Return (X, Y) of the center of cell containing provided text 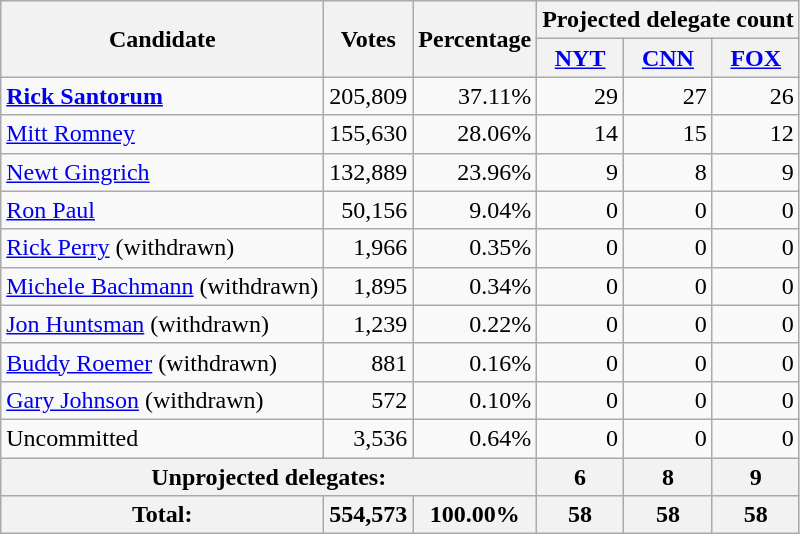
0.10% (475, 400)
50,156 (368, 210)
Rick Perry (withdrawn) (162, 248)
37.11% (475, 96)
0.16% (475, 362)
9.04% (475, 210)
155,630 (368, 134)
CNN (668, 58)
14 (580, 134)
Michele Bachmann (withdrawn) (162, 286)
3,536 (368, 438)
554,573 (368, 515)
Mitt Romney (162, 134)
15 (668, 134)
23.96% (475, 172)
0.22% (475, 324)
Total: (162, 515)
100.00% (475, 515)
1,895 (368, 286)
1,966 (368, 248)
1,239 (368, 324)
28.06% (475, 134)
27 (668, 96)
Candidate (162, 39)
205,809 (368, 96)
0.35% (475, 248)
Percentage (475, 39)
NYT (580, 58)
132,889 (368, 172)
Jon Huntsman (withdrawn) (162, 324)
Uncommitted (162, 438)
12 (756, 134)
26 (756, 96)
Rick Santorum (162, 96)
Projected delegate count (668, 20)
572 (368, 400)
Buddy Roemer (withdrawn) (162, 362)
Ron Paul (162, 210)
0.64% (475, 438)
Gary Johnson (withdrawn) (162, 400)
Unprojected delegates: (269, 477)
6 (580, 477)
Newt Gingrich (162, 172)
881 (368, 362)
29 (580, 96)
FOX (756, 58)
0.34% (475, 286)
Votes (368, 39)
